Scan for the cell matching the given text and deliver its (x, y) coordinate at center. 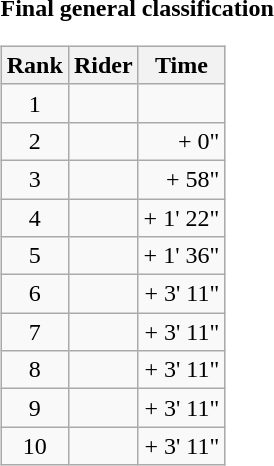
10 (34, 446)
4 (34, 217)
Rider (103, 65)
Time (182, 65)
3 (34, 179)
+ 58" (182, 179)
1 (34, 103)
+ 1' 22" (182, 217)
Rank (34, 65)
9 (34, 408)
5 (34, 256)
6 (34, 294)
8 (34, 370)
7 (34, 332)
+ 1' 36" (182, 256)
2 (34, 141)
+ 0" (182, 141)
